Output the [x, y] coordinate of the center of the cell containing the given text.  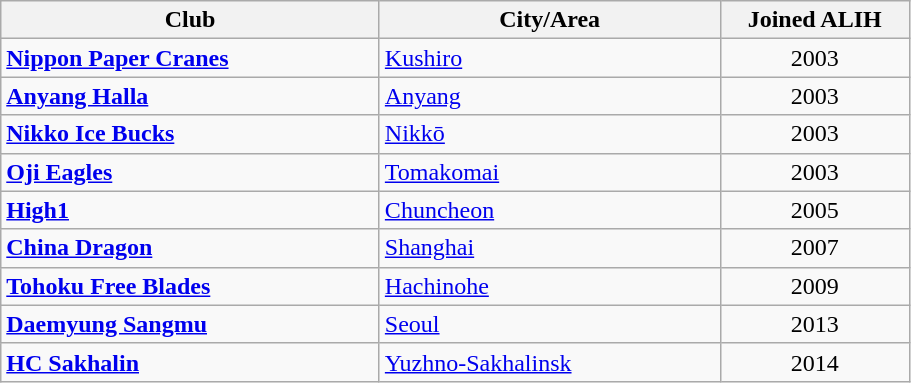
Anyang [550, 96]
City/Area [550, 20]
Chuncheon [550, 210]
2013 [814, 324]
2014 [814, 362]
High1 [190, 210]
Seoul [550, 324]
Nikko Ice Bucks [190, 134]
Club [190, 20]
Joined ALIH [814, 20]
Tohoku Free Blades [190, 286]
Yuzhno-Sakhalinsk [550, 362]
Oji Eagles [190, 172]
HC Sakhalin [190, 362]
China Dragon [190, 248]
Nippon Paper Cranes [190, 58]
2009 [814, 286]
Hachinohe [550, 286]
Nikkō [550, 134]
Daemyung Sangmu [190, 324]
Tomakomai [550, 172]
Kushiro [550, 58]
2005 [814, 210]
2007 [814, 248]
Anyang Halla [190, 96]
Shanghai [550, 248]
